For the text-containing cell, return its midpoint in (X, Y) coordinate format. 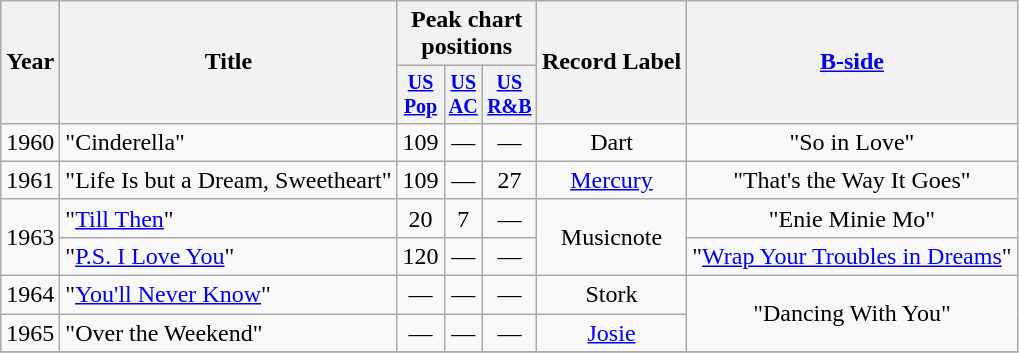
Josie (611, 333)
Mercury (611, 180)
7 (463, 218)
"Enie Minie Mo" (852, 218)
Dart (611, 142)
USAC (463, 94)
B-side (852, 62)
1963 (30, 237)
Stork (611, 295)
Musicnote (611, 237)
1965 (30, 333)
"P.S. I Love You" (228, 256)
"Life Is but a Dream, Sweetheart" (228, 180)
"You'll Never Know" (228, 295)
"Dancing With You" (852, 314)
Record Label (611, 62)
"Cinderella" (228, 142)
"So in Love" (852, 142)
"Till Then" (228, 218)
Title (228, 62)
"That's the Way It Goes" (852, 180)
USR&B (509, 94)
Year (30, 62)
120 (420, 256)
27 (509, 180)
"Over the Weekend" (228, 333)
Peak chartpositions (466, 34)
1961 (30, 180)
USPop (420, 94)
1964 (30, 295)
20 (420, 218)
"Wrap Your Troubles in Dreams" (852, 256)
1960 (30, 142)
